Find where the given text appears and provide that cell's center as (x, y) coordinate. 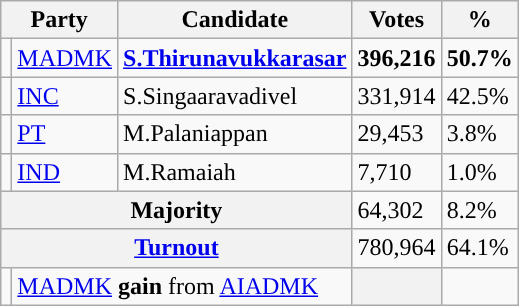
396,216 (396, 58)
64,302 (396, 210)
42.5% (480, 96)
Party (60, 20)
M.Ramaiah (235, 172)
Turnout (176, 248)
29,453 (396, 134)
64.1% (480, 248)
50.7% (480, 58)
7,710 (396, 172)
3.8% (480, 134)
331,914 (396, 96)
IND (65, 172)
PT (65, 134)
MADMK (65, 58)
% (480, 20)
INC (65, 96)
Votes (396, 20)
8.2% (480, 210)
Majority (176, 210)
M.Palaniappan (235, 134)
MADMK gain from AIADMK (182, 286)
780,964 (396, 248)
S.Thirunavukkarasar (235, 58)
S.Singaaravadivel (235, 96)
1.0% (480, 172)
Candidate (235, 20)
